From the cell containing the given text, extract its center point as (x, y) coordinate. 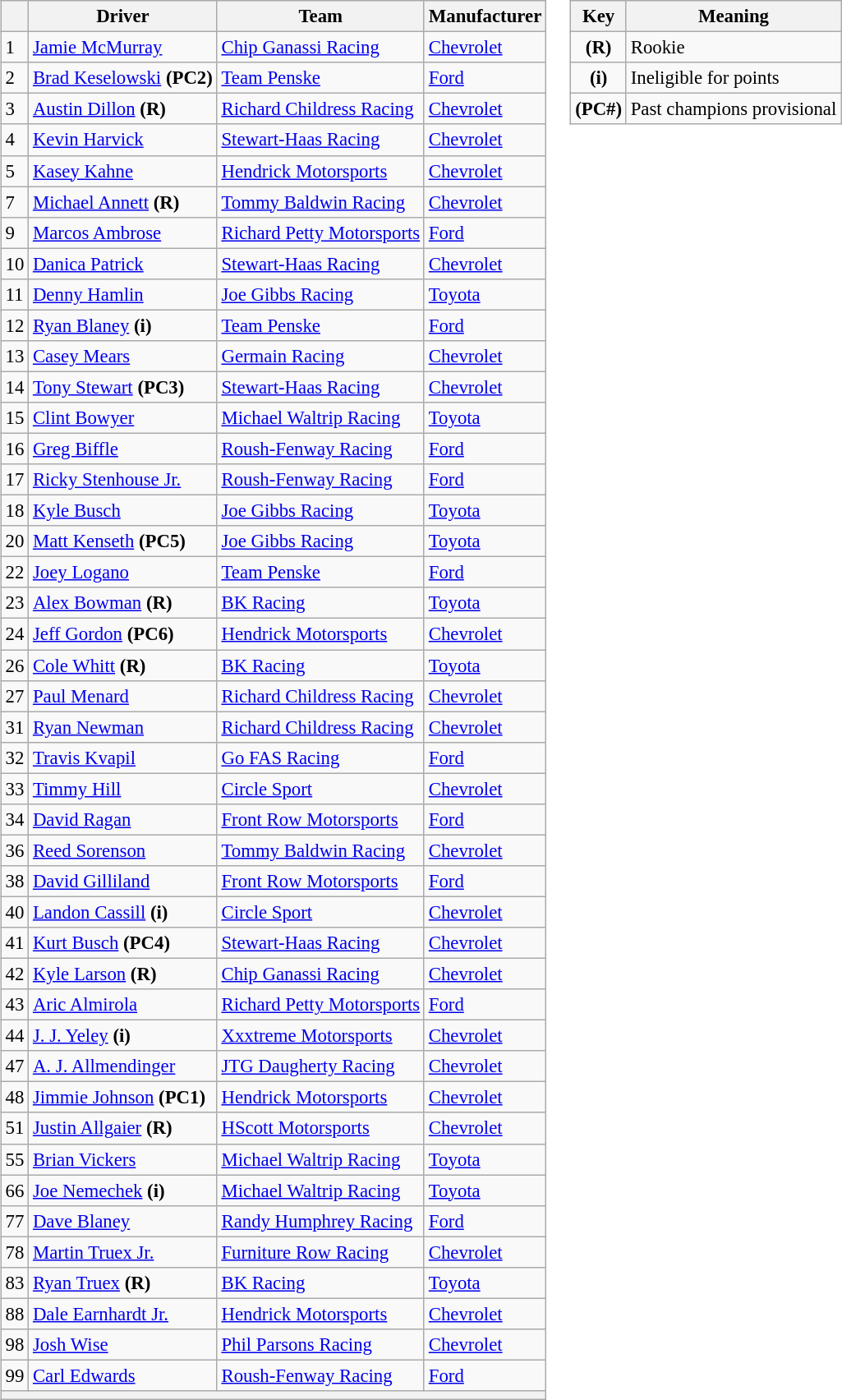
Manufacturer (485, 16)
Team (320, 16)
Randy Humphrey Racing (320, 1221)
Driver (123, 16)
Carl Edwards (123, 1375)
Ryan Truex (R) (123, 1283)
41 (15, 943)
66 (15, 1190)
Meaning (733, 16)
Furniture Row Racing (320, 1252)
17 (15, 480)
Jeff Gordon (PC6) (123, 634)
Tony Stewart (PC3) (123, 387)
Ineligible for points (733, 78)
88 (15, 1314)
38 (15, 882)
14 (15, 387)
Dale Earnhardt Jr. (123, 1314)
Go FAS Racing (320, 758)
Greg Biffle (123, 449)
36 (15, 850)
Ryan Blaney (i) (123, 325)
Reed Sorenson (123, 850)
27 (15, 696)
77 (15, 1221)
1 (15, 48)
4 (15, 140)
Joe Nemechek (i) (123, 1190)
18 (15, 511)
10 (15, 264)
Paul Menard (123, 696)
Kurt Busch (PC4) (123, 943)
48 (15, 1098)
98 (15, 1345)
Kasey Kahne (123, 171)
Ryan Newman (123, 727)
32 (15, 758)
Cole Whitt (R) (123, 665)
34 (15, 819)
31 (15, 727)
51 (15, 1128)
40 (15, 912)
13 (15, 357)
(R) (599, 48)
Marcos Ambrose (123, 233)
11 (15, 294)
JTG Daugherty Racing (320, 1066)
Jamie McMurray (123, 48)
David Gilliland (123, 882)
David Ragan (123, 819)
J. J. Yeley (i) (123, 1036)
99 (15, 1375)
Dave Blaney (123, 1221)
Xxxtreme Motorsports (320, 1036)
23 (15, 603)
Brian Vickers (123, 1159)
Germain Racing (320, 357)
44 (15, 1036)
2 (15, 78)
Jimmie Johnson (PC1) (123, 1098)
Brad Keselowski (PC2) (123, 78)
22 (15, 573)
Key (599, 16)
Landon Cassill (i) (123, 912)
55 (15, 1159)
Kyle Larson (R) (123, 974)
Joey Logano (123, 573)
83 (15, 1283)
12 (15, 325)
24 (15, 634)
33 (15, 789)
Clint Bowyer (123, 418)
16 (15, 449)
Alex Bowman (R) (123, 603)
43 (15, 1005)
Travis Kvapil (123, 758)
Martin Truex Jr. (123, 1252)
Denny Hamlin (123, 294)
Michael Annett (R) (123, 202)
Austin Dillon (R) (123, 109)
Kyle Busch (123, 511)
(PC#) (599, 109)
HScott Motorsports (320, 1128)
42 (15, 974)
26 (15, 665)
15 (15, 418)
7 (15, 202)
A. J. Allmendinger (123, 1066)
Timmy Hill (123, 789)
Matt Kenseth (PC5) (123, 541)
Casey Mears (123, 357)
Danica Patrick (123, 264)
Aric Almirola (123, 1005)
20 (15, 541)
3 (15, 109)
78 (15, 1252)
9 (15, 233)
Ricky Stenhouse Jr. (123, 480)
Josh Wise (123, 1345)
Justin Allgaier (R) (123, 1128)
Rookie (733, 48)
Phil Parsons Racing (320, 1345)
47 (15, 1066)
5 (15, 171)
Kevin Harvick (123, 140)
Past champions provisional (733, 109)
(i) (599, 78)
